Return [X, Y] of the center of cell containing provided text 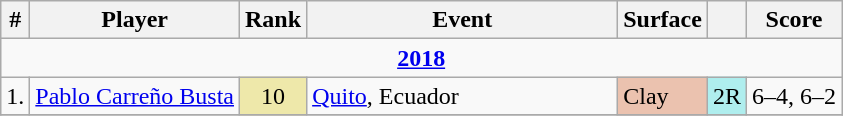
2R [726, 96]
Quito, Ecuador [462, 96]
# [16, 20]
Player [135, 20]
Score [794, 20]
2018 [422, 58]
Event [462, 20]
6–4, 6–2 [794, 96]
Rank [274, 20]
10 [274, 96]
Surface [663, 20]
1. [16, 96]
Pablo Carreño Busta [135, 96]
Clay [663, 96]
